Extract the [X, Y] coordinate from the center of the cell holding the provided text.  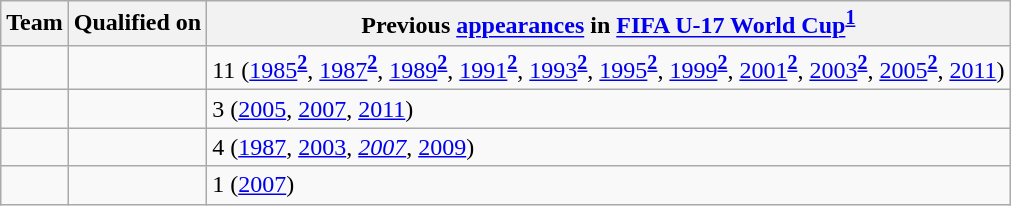
11 (19852, 19872, 19892, 19912, 19932, 19952, 19992, 20012, 20032, 20052, 2011) [608, 68]
1 (2007) [608, 185]
4 (1987, 2003, 2007, 2009) [608, 147]
Team [35, 24]
Qualified on [137, 24]
Previous appearances in FIFA U-17 World Cup1 [608, 24]
3 (2005, 2007, 2011) [608, 109]
